From the cell containing the given text, extract its center point as [X, Y] coordinate. 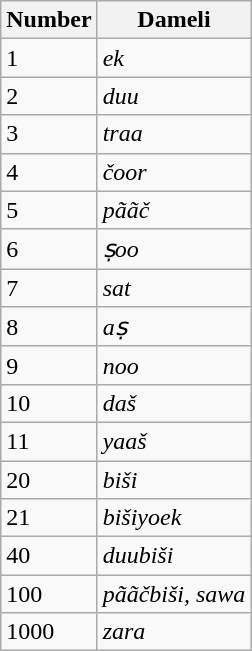
yaaš [174, 441]
čoor [174, 172]
7 [49, 288]
21 [49, 518]
daš [174, 403]
20 [49, 479]
6 [49, 249]
pããčbiši, sawa [174, 594]
noo [174, 365]
duu [174, 96]
biši [174, 479]
sat [174, 288]
bišiyoek [174, 518]
duubiši [174, 556]
aṣ [174, 327]
5 [49, 210]
pããč [174, 210]
8 [49, 327]
1 [49, 58]
11 [49, 441]
ṣoo [174, 249]
traa [174, 134]
10 [49, 403]
Dameli [174, 20]
1000 [49, 632]
3 [49, 134]
ek [174, 58]
Number [49, 20]
40 [49, 556]
4 [49, 172]
zara [174, 632]
9 [49, 365]
2 [49, 96]
100 [49, 594]
